Output the (X, Y) coordinate of the center of the cell containing the given text.  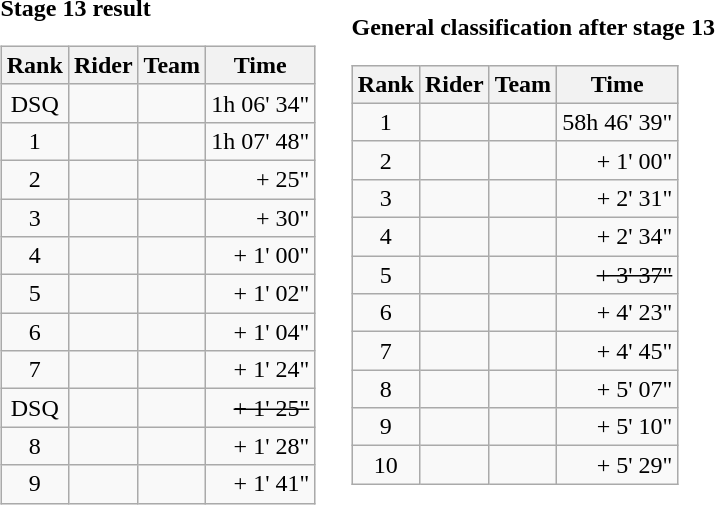
+ 25" (260, 179)
1h 07' 48" (260, 141)
+ 4' 45" (618, 351)
+ 5' 29" (618, 465)
10 (386, 465)
+ 30" (260, 217)
+ 1' 25" (260, 408)
58h 46' 39" (618, 122)
+ 1' 24" (260, 370)
+ 5' 07" (618, 389)
+ 2' 34" (618, 237)
+ 5' 10" (618, 427)
+ 3' 37" (618, 275)
+ 1' 28" (260, 446)
1h 06' 34" (260, 103)
+ 1' 41" (260, 484)
+ 2' 31" (618, 198)
+ 1' 02" (260, 294)
+ 1' 04" (260, 332)
+ 4' 23" (618, 313)
